Return the [x, y] coordinate for the center point of the cell that contains the specified text.  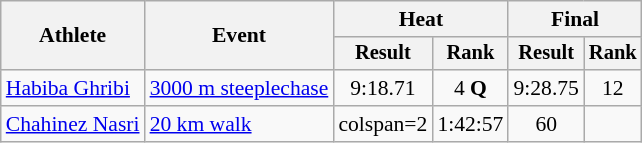
60 [546, 124]
Heat [420, 19]
1:42:57 [470, 124]
Final [574, 19]
12 [613, 88]
3000 m steeplechase [240, 88]
Athlete [73, 36]
4 Q [470, 88]
9:28.75 [546, 88]
Chahinez Nasri [73, 124]
20 km walk [240, 124]
Habiba Ghribi [73, 88]
Event [240, 36]
colspan=2 [382, 124]
9:18.71 [382, 88]
